Detect which cell encompasses the target text, then output its [X, Y] center coordinate. 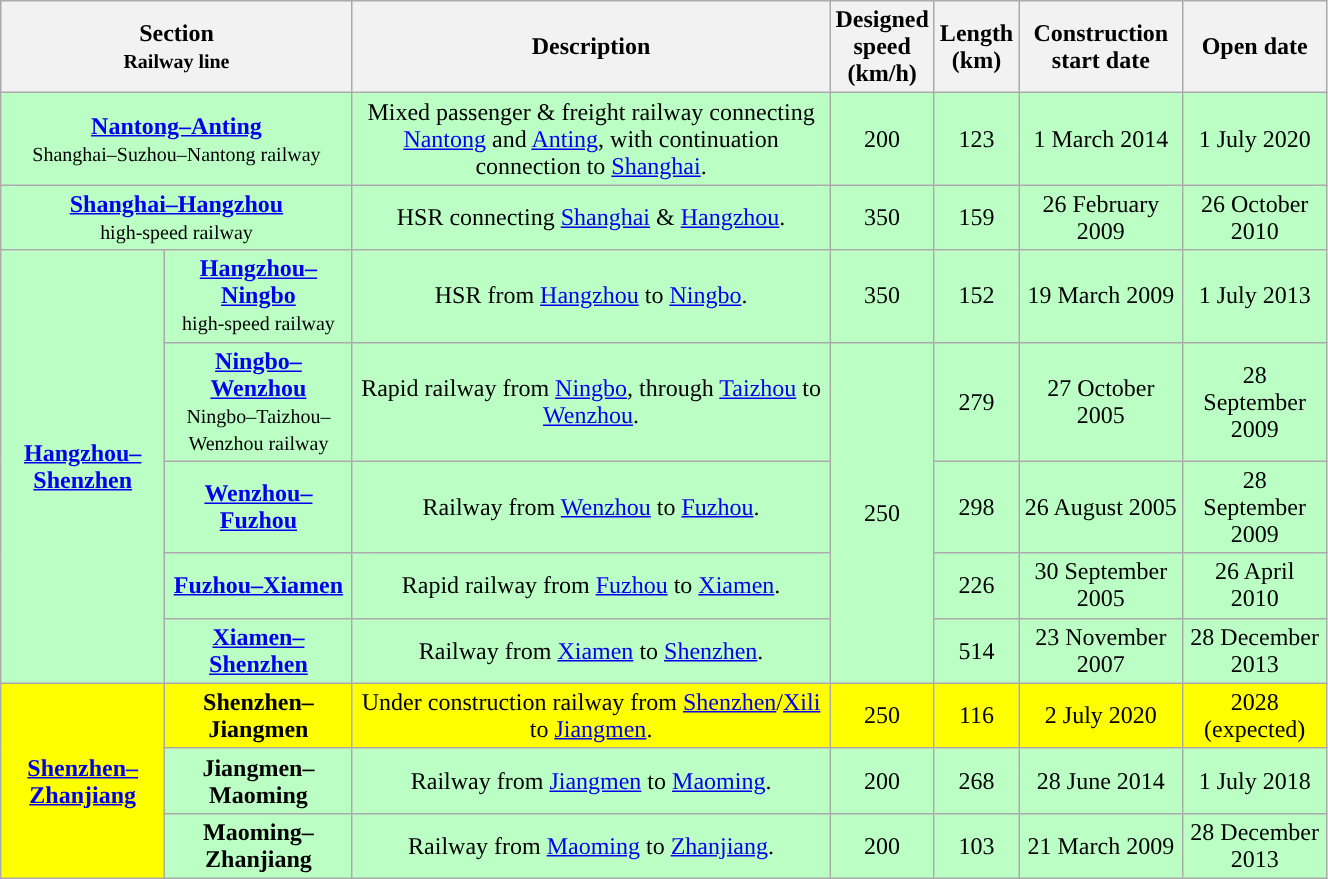
Fuzhou–Xiamen [259, 586]
HSR connecting Shanghai & Hangzhou. [591, 218]
Railway from Xiamen to Shenzhen. [591, 650]
HSR from Hangzhou to Ningbo. [591, 296]
26 August 2005 [1101, 507]
Railway from Jiangmen to Maoming. [591, 780]
116 [976, 716]
Maoming–Zhanjiang [259, 846]
Wenzhou–Fuzhou [259, 507]
Length (km) [976, 47]
226 [976, 586]
Railway from Wenzhou to Fuzhou. [591, 507]
Jiangmen–Maoming [259, 780]
1 July 2020 [1255, 139]
Construction start date [1101, 47]
159 [976, 218]
Shenzhen–Jiangmen [259, 716]
268 [976, 780]
Mixed passenger & freight railway connecting Nantong and Anting, with continuation connection to Shanghai. [591, 139]
27 October 2005 [1101, 402]
26 October 2010 [1255, 218]
Hangzhou–Ningbo high-speed railway [259, 296]
514 [976, 650]
21 March 2009 [1101, 846]
Railway from Maoming to Zhanjiang. [591, 846]
Description [591, 47]
Ningbo–WenzhouNingbo–Taizhou–Wenzhou railway [259, 402]
103 [976, 846]
Rapid railway from Ningbo, through Taizhou to Wenzhou. [591, 402]
298 [976, 507]
30 September 2005 [1101, 586]
2028 (expected) [1255, 716]
Open date [1255, 47]
152 [976, 296]
1 July 2013 [1255, 296]
Hangzhou–Shenzhen [83, 466]
26 February 2009 [1101, 218]
Nantong–Anting Shanghai–Suzhou–Nantong railway [176, 139]
26 April 2010 [1255, 586]
Shanghai–Hangzhou high-speed railway [176, 218]
123 [976, 139]
28 June 2014 [1101, 780]
279 [976, 402]
23 November 2007 [1101, 650]
Xiamen–Shenzhen [259, 650]
Section Railway line [176, 47]
1 March 2014 [1101, 139]
Shenzhen–Zhanjiang [83, 780]
Under construction railway from Shenzhen/Xili to Jiangmen. [591, 716]
19 March 2009 [1101, 296]
1 July 2018 [1255, 780]
Rapid railway from Fuzhou to Xiamen. [591, 586]
2 July 2020 [1101, 716]
Designed speed (km/h) [882, 47]
